From the cell containing the given text, extract its center point as [X, Y] coordinate. 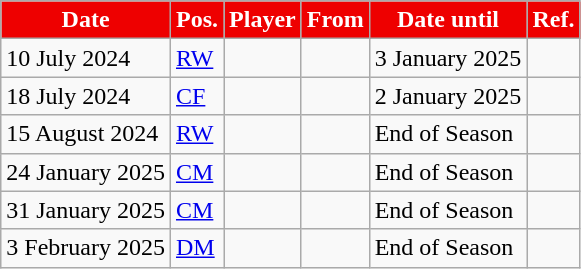
CF [196, 96]
10 July 2024 [86, 58]
Pos. [196, 20]
15 August 2024 [86, 134]
31 January 2025 [86, 210]
24 January 2025 [86, 172]
2 January 2025 [448, 96]
3 February 2025 [86, 248]
Ref. [554, 20]
From [335, 20]
Date until [448, 20]
3 January 2025 [448, 58]
18 July 2024 [86, 96]
DM [196, 248]
Player [263, 20]
Date [86, 20]
